Extract the [x, y] coordinate from the center of the cell holding the provided text.  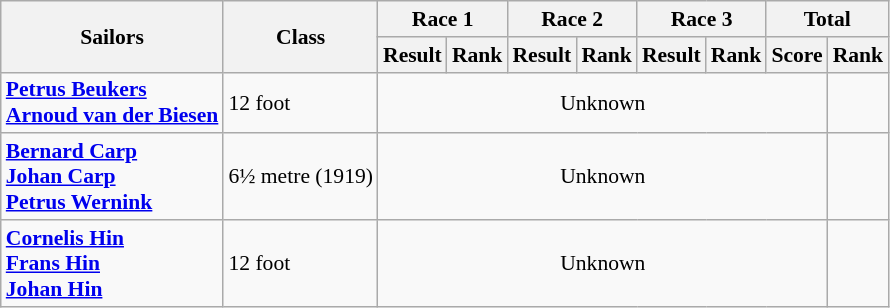
Petrus Beukers Arnoud van der Biesen [112, 102]
Score [796, 55]
Bernard Carp Johan Carp Petrus Wernink [112, 178]
6½ metre (1919) [300, 178]
Cornelis Hin Frans Hin Johan Hin [112, 264]
Race 2 [572, 19]
Race 1 [442, 19]
Sailors [112, 36]
Total [827, 19]
Class [300, 36]
Race 3 [702, 19]
